Find where the given text appears and provide that cell's center as (X, Y) coordinate. 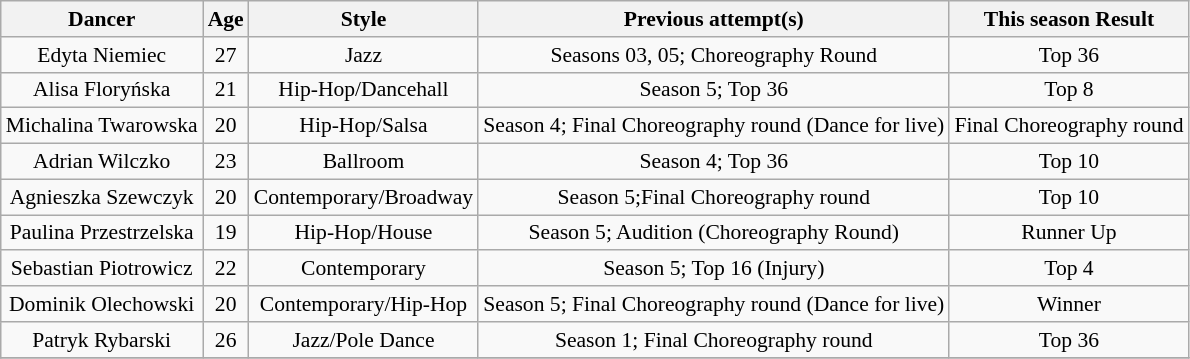
Contemporary/Hip-Hop (364, 304)
Dancer (102, 19)
Contemporary/Broadway (364, 197)
Season 5; Audition (Choreography Round) (714, 233)
Hip-Hop/House (364, 233)
21 (226, 90)
Hip-Hop/Dancehall (364, 90)
Runner Up (1068, 233)
Previous attempt(s) (714, 19)
Jazz (364, 55)
Agnieszka Szewczyk (102, 197)
Patryk Rybarski (102, 340)
19 (226, 233)
Season 4; Top 36 (714, 162)
Age (226, 19)
Winner (1068, 304)
Season 1; Final Choreography round (714, 340)
Top 8 (1068, 90)
Season 5; Top 16 (Injury) (714, 269)
Adrian Wilczko (102, 162)
Dominik Olechowski (102, 304)
Jazz/Pole Dance (364, 340)
23 (226, 162)
Alisa Floryńska (102, 90)
Contemporary (364, 269)
Season 5; Top 36 (714, 90)
This season Result (1068, 19)
Season 5;Final Choreography round (714, 197)
Edyta Niemiec (102, 55)
Season 5; Final Choreography round (Dance for live) (714, 304)
27 (226, 55)
Final Choreography round (1068, 126)
Sebastian Piotrowicz (102, 269)
Ballroom (364, 162)
Season 4; Final Choreography round (Dance for live) (714, 126)
Paulina Przestrzelska (102, 233)
Seasons 03, 05; Choreography Round (714, 55)
Top 4 (1068, 269)
Style (364, 19)
26 (226, 340)
Hip-Hop/Salsa (364, 126)
Michalina Twarowska (102, 126)
22 (226, 269)
